Search for the cell housing the specified text and yield its (X, Y) center coordinate. 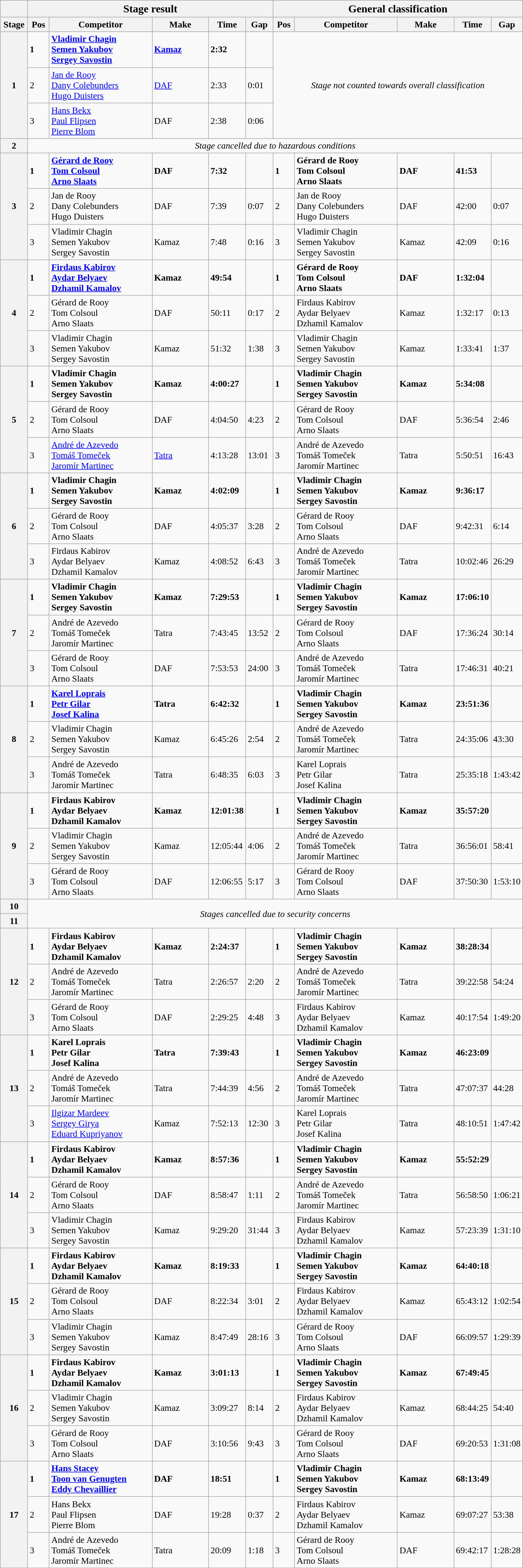
7 (14, 632)
18:51 (227, 1479)
8:47:49 (227, 1337)
1:02:54 (507, 1301)
4:48 (259, 1017)
1:32:17 (472, 313)
0:37 (259, 1514)
67:49:45 (472, 1372)
2:26:57 (227, 982)
9:42:31 (472, 526)
9:43 (259, 1443)
Ilgizar Mardeev Sergey Girya Eduard Kupriyanov (101, 1124)
Stage not counted towards overall classification (398, 85)
4:04:50 (227, 419)
Stages cancelled due to security concerns (275, 913)
5:36:54 (472, 419)
7:39:43 (227, 1052)
2:54 (259, 739)
3:09:27 (227, 1408)
1:53:10 (507, 881)
13 (14, 1088)
8:58:47 (227, 1194)
17:36:24 (472, 632)
8 (14, 739)
68:44:25 (472, 1408)
8:19:33 (227, 1266)
9:29:20 (227, 1230)
66:09:57 (472, 1337)
28:16 (259, 1337)
1:33:41 (472, 348)
48:10:51 (472, 1124)
Stage cancelled due to hazardous conditions (275, 146)
7:53:53 (227, 668)
65:43:12 (472, 1301)
5:17 (259, 881)
41:53 (472, 171)
0:13 (507, 313)
1:37 (507, 348)
7:52:13 (227, 1124)
5 (14, 420)
1:31:10 (507, 1230)
68:13:49 (472, 1479)
56:58:50 (472, 1194)
4:56 (259, 1088)
50:11 (227, 313)
5:50:51 (472, 455)
4 (14, 313)
13:52 (259, 632)
2:20 (259, 982)
1:32:04 (472, 277)
12:01:38 (227, 810)
Hans Stacey Toon van Genugten Eddy Chevaillier (101, 1479)
54:24 (507, 982)
2:46 (507, 419)
3:10:56 (227, 1443)
2:32 (227, 50)
4:02:09 (227, 490)
58:41 (507, 846)
7:32 (227, 171)
7:43:45 (227, 632)
23:51:36 (472, 704)
4:13:28 (227, 455)
General classification (398, 9)
6:48:35 (227, 775)
16:43 (507, 455)
64:40:18 (472, 1266)
4:00:27 (227, 384)
47:07:37 (472, 1088)
17 (14, 1514)
35:57:20 (472, 810)
57:23:39 (472, 1230)
16 (14, 1407)
55:52:29 (472, 1159)
36:56:01 (472, 846)
3:28 (259, 526)
6:43 (259, 562)
6:42:32 (227, 704)
19:28 (227, 1514)
3:01:13 (227, 1372)
49:54 (227, 277)
2:33 (227, 85)
69:07:27 (472, 1514)
8:57:36 (227, 1159)
1:11 (259, 1194)
1:18 (259, 1550)
2:24:37 (227, 946)
40:17:54 (472, 1017)
24:35:06 (472, 739)
0:01 (259, 85)
1:28:28 (507, 1550)
31:44 (259, 1230)
20:09 (227, 1550)
53:38 (507, 1514)
12 (14, 982)
17:46:31 (472, 668)
6:03 (259, 775)
1:29:39 (507, 1337)
8:22:34 (227, 1301)
40:21 (507, 668)
Stage result (150, 9)
12:05:44 (227, 846)
44:28 (507, 1088)
15 (14, 1301)
24:00 (259, 668)
30:14 (507, 632)
9:36:17 (472, 490)
10:02:46 (472, 562)
1:49:20 (507, 1017)
6:45:26 (227, 739)
43:30 (507, 739)
7:44:39 (227, 1088)
38:28:34 (472, 946)
39:22:58 (472, 982)
7:48 (227, 242)
12:30 (259, 1124)
12:06:55 (227, 881)
42:09 (472, 242)
1:43:42 (507, 775)
1:47:42 (507, 1124)
5:34:08 (472, 384)
0:06 (259, 120)
9 (14, 845)
3:01 (259, 1301)
13:01 (259, 455)
0:17 (259, 313)
2:29:25 (227, 1017)
54:40 (507, 1408)
46:23:09 (472, 1052)
11 (14, 921)
37:50:30 (472, 881)
1:31:08 (507, 1443)
42:00 (472, 206)
69:42:17 (472, 1550)
10 (14, 906)
7:39 (227, 206)
1:38 (259, 348)
4:08:52 (227, 562)
17:06:10 (472, 597)
25:35:18 (472, 775)
4:23 (259, 419)
26:29 (507, 562)
8:14 (259, 1408)
7:29:53 (227, 597)
1:06:21 (507, 1194)
4:06 (259, 846)
14 (14, 1194)
2:38 (227, 120)
69:20:53 (472, 1443)
51:32 (227, 348)
6:14 (507, 526)
4:05:37 (227, 526)
Stage (14, 24)
6 (14, 526)
